Pinpoint the cell where the given text exists, returning its (x, y) midpoint coordinate. 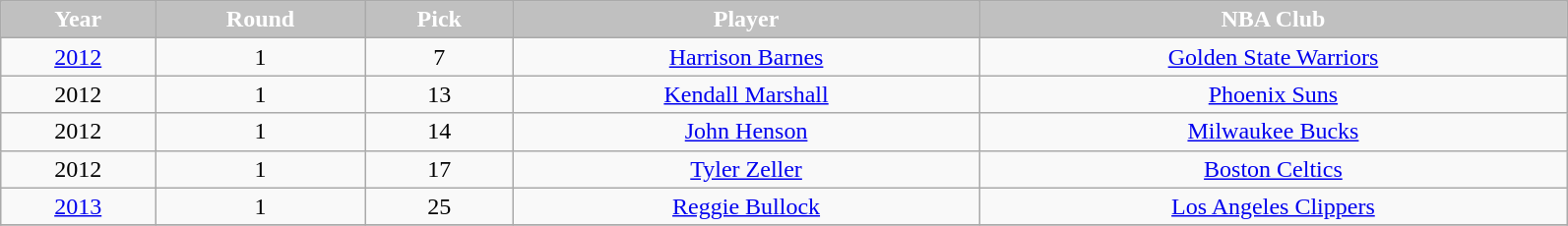
Kendall Marshall (746, 94)
17 (439, 169)
Round (261, 20)
Year (79, 20)
2013 (79, 206)
NBA Club (1274, 20)
Harrison Barnes (746, 57)
Tyler Zeller (746, 169)
Milwaukee Bucks (1274, 132)
13 (439, 94)
Golden State Warriors (1274, 57)
Pick (439, 20)
25 (439, 206)
7 (439, 57)
Los Angeles Clippers (1274, 206)
Phoenix Suns (1274, 94)
14 (439, 132)
Reggie Bullock (746, 206)
John Henson (746, 132)
Player (746, 20)
Boston Celtics (1274, 169)
